Extract the [X, Y] coordinate from the center of the cell holding the provided text.  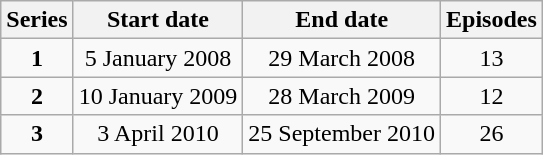
1 [37, 58]
Episodes [492, 20]
28 March 2009 [342, 96]
12 [492, 96]
10 January 2009 [158, 96]
Series [37, 20]
3 April 2010 [158, 134]
26 [492, 134]
5 January 2008 [158, 58]
End date [342, 20]
13 [492, 58]
Start date [158, 20]
2 [37, 96]
25 September 2010 [342, 134]
3 [37, 134]
29 March 2008 [342, 58]
